Capture the cell that displays the provided text and extract its (x, y) central coordinate. 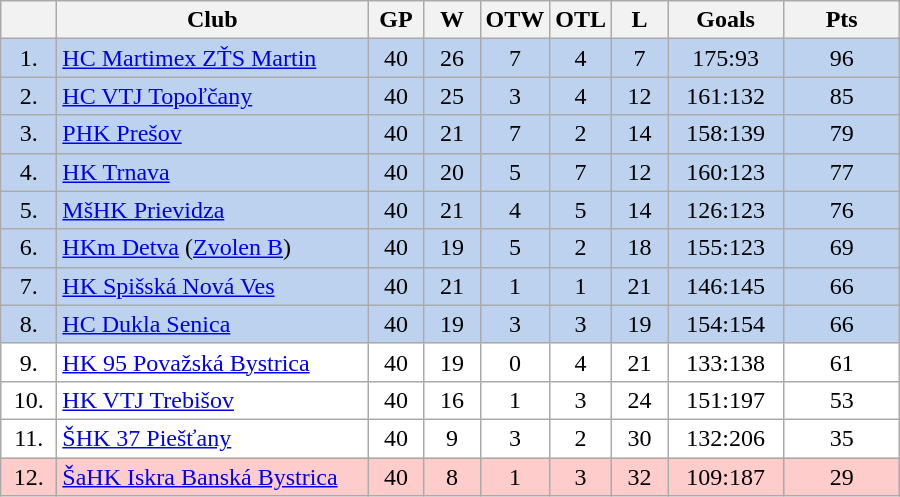
154:154 (726, 324)
Goals (726, 20)
GP (396, 20)
0 (515, 362)
16 (452, 400)
32 (640, 477)
ŠHK 37 Piešťany (212, 438)
ŠaHK Iskra Banská Bystrica (212, 477)
146:145 (726, 286)
133:138 (726, 362)
4. (29, 172)
8 (452, 477)
61 (842, 362)
7. (29, 286)
158:139 (726, 134)
HC VTJ Topoľčany (212, 96)
30 (640, 438)
Club (212, 20)
HK Trnava (212, 172)
160:123 (726, 172)
2. (29, 96)
35 (842, 438)
132:206 (726, 438)
69 (842, 248)
W (452, 20)
25 (452, 96)
76 (842, 210)
29 (842, 477)
79 (842, 134)
5. (29, 210)
161:132 (726, 96)
109:187 (726, 477)
HKm Detva (Zvolen B) (212, 248)
24 (640, 400)
OTW (515, 20)
Pts (842, 20)
85 (842, 96)
3. (29, 134)
77 (842, 172)
10. (29, 400)
HK VTJ Trebišov (212, 400)
53 (842, 400)
18 (640, 248)
HK 95 Považská Bystrica (212, 362)
12. (29, 477)
6. (29, 248)
PHK Prešov (212, 134)
96 (842, 58)
126:123 (726, 210)
HK Spišská Nová Ves (212, 286)
L (640, 20)
20 (452, 172)
9. (29, 362)
1. (29, 58)
155:123 (726, 248)
HC Martimex ZŤS Martin (212, 58)
8. (29, 324)
151:197 (726, 400)
MšHK Prievidza (212, 210)
11. (29, 438)
9 (452, 438)
26 (452, 58)
OTL (581, 20)
175:93 (726, 58)
HC Dukla Senica (212, 324)
